Provide the (X, Y) coordinate of the cell's center where the given text is located.  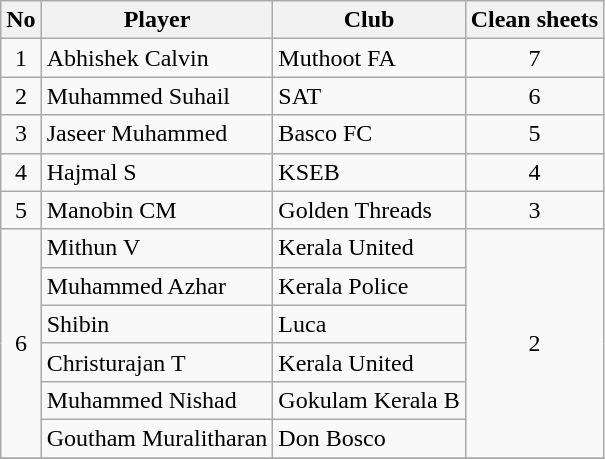
Basco FC (369, 134)
Luca (369, 324)
Mithun V (157, 248)
Clean sheets (534, 20)
Manobin CM (157, 210)
Shibin (157, 324)
Muhammed Nishad (157, 400)
No (21, 20)
KSEB (369, 172)
Muthoot FA (369, 58)
Muhammed Suhail (157, 96)
Abhishek Calvin (157, 58)
Goutham Muralitharan (157, 438)
Hajmal S (157, 172)
SAT (369, 96)
7 (534, 58)
Kerala Police (369, 286)
Club (369, 20)
Golden Threads (369, 210)
Christurajan T (157, 362)
1 (21, 58)
Gokulam Kerala B (369, 400)
Muhammed Azhar (157, 286)
Don Bosco (369, 438)
Jaseer Muhammed (157, 134)
Player (157, 20)
